From the cell containing the given text, extract its center point as (x, y) coordinate. 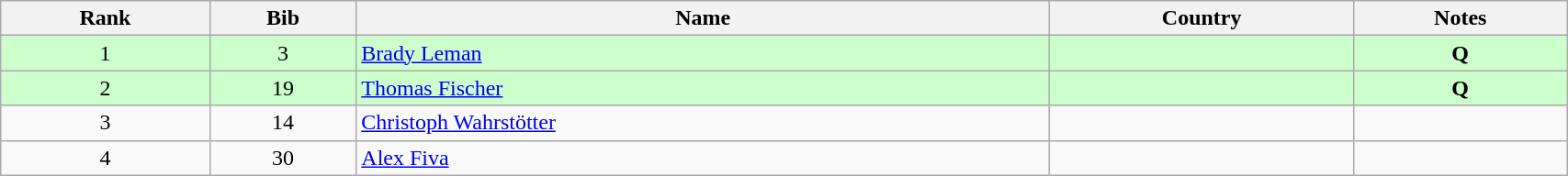
19 (283, 88)
Thomas Fischer (704, 88)
Country (1201, 18)
Alex Fiva (704, 158)
Rank (105, 18)
4 (105, 158)
Bib (283, 18)
14 (283, 123)
1 (105, 53)
2 (105, 88)
Brady Leman (704, 53)
30 (283, 158)
Notes (1461, 18)
Name (704, 18)
Christoph Wahrstötter (704, 123)
